Capture the cell that displays the provided text and extract its [x, y] central coordinate. 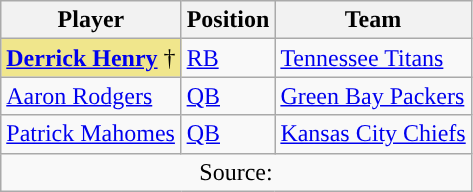
Tennessee Titans [373, 58]
Kansas City Chiefs [373, 134]
Patrick Mahomes [91, 134]
Green Bay Packers [373, 96]
Player [91, 20]
Source: [236, 172]
Position [228, 20]
Aaron Rodgers [91, 96]
Team [373, 20]
RB [228, 58]
Derrick Henry † [91, 58]
